Capture the cell that displays the provided text and extract its [X, Y] central coordinate. 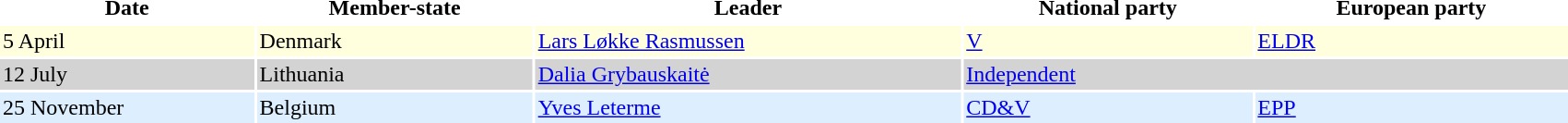
Lithuania [395, 74]
Dalia Grybauskaitė [749, 74]
Yves Leterme [749, 107]
25 November [127, 107]
EPP [1410, 107]
V [1108, 41]
Independent [1265, 74]
Denmark [395, 41]
5 April [127, 41]
CD&V [1108, 107]
Belgium [395, 107]
12 July [127, 74]
Lars Løkke Rasmussen [749, 41]
ELDR [1410, 41]
